Identify which cell holds the provided text, then report its (x, y) central coordinate. 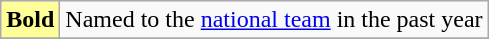
Bold (30, 20)
Named to the national team in the past year (274, 20)
